Identify which cell holds the provided text, then report its [x, y] central coordinate. 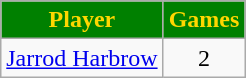
Jarrod Harbrow [82, 58]
Player [82, 20]
Games [204, 20]
2 [204, 58]
